Return [X, Y] of the center of cell containing provided text 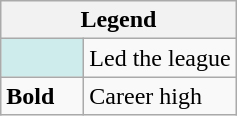
Legend [118, 20]
Bold [42, 96]
Led the league [160, 58]
Career high [160, 96]
